Pinpoint the cell where the given text exists, returning its [X, Y] midpoint coordinate. 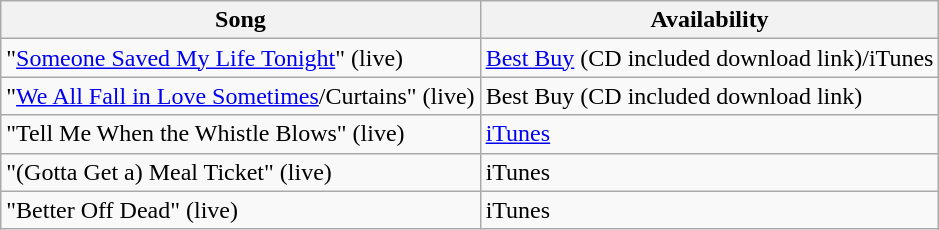
"Tell Me When the Whistle Blows" (live) [240, 134]
Availability [710, 20]
Best Buy (CD included download link) [710, 96]
Best Buy (CD included download link)/iTunes [710, 58]
"Better Off Dead" (live) [240, 210]
Song [240, 20]
"Someone Saved My Life Tonight" (live) [240, 58]
"We All Fall in Love Sometimes/Curtains" (live) [240, 96]
"(Gotta Get a) Meal Ticket" (live) [240, 172]
